Capture the cell that displays the provided text and extract its (X, Y) central coordinate. 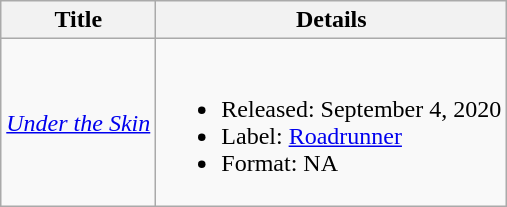
Under the Skin (78, 122)
Details (332, 20)
Released: September 4, 2020Label: RoadrunnerFormat: NA (332, 122)
Title (78, 20)
